Locate the cell with the specified text and output its [X, Y] center coordinate. 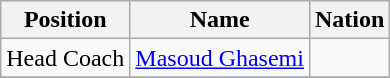
Position [66, 20]
Name [220, 20]
Head Coach [66, 58]
Nation [349, 20]
Masoud Ghasemi [220, 58]
